Identify which cell holds the provided text, then report its [X, Y] central coordinate. 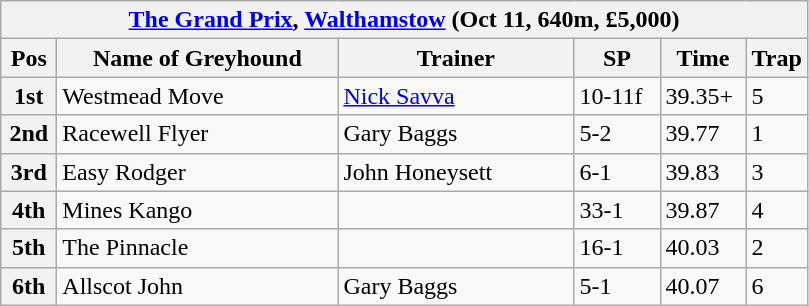
Racewell Flyer [198, 134]
5-1 [617, 286]
6 [776, 286]
5 [776, 96]
The Grand Prix, Walthamstow (Oct 11, 640m, £5,000) [404, 20]
Allscot John [198, 286]
6th [29, 286]
SP [617, 58]
The Pinnacle [198, 248]
Easy Rodger [198, 172]
40.03 [703, 248]
Name of Greyhound [198, 58]
Mines Kango [198, 210]
Pos [29, 58]
3rd [29, 172]
5-2 [617, 134]
Westmead Move [198, 96]
39.83 [703, 172]
40.07 [703, 286]
Trap [776, 58]
33-1 [617, 210]
6-1 [617, 172]
3 [776, 172]
39.77 [703, 134]
10-11f [617, 96]
39.87 [703, 210]
Trainer [456, 58]
Time [703, 58]
2nd [29, 134]
4 [776, 210]
John Honeysett [456, 172]
Nick Savva [456, 96]
4th [29, 210]
5th [29, 248]
16-1 [617, 248]
1 [776, 134]
39.35+ [703, 96]
2 [776, 248]
1st [29, 96]
